Return the (X, Y) coordinate for the center point of the cell that contains the specified text.  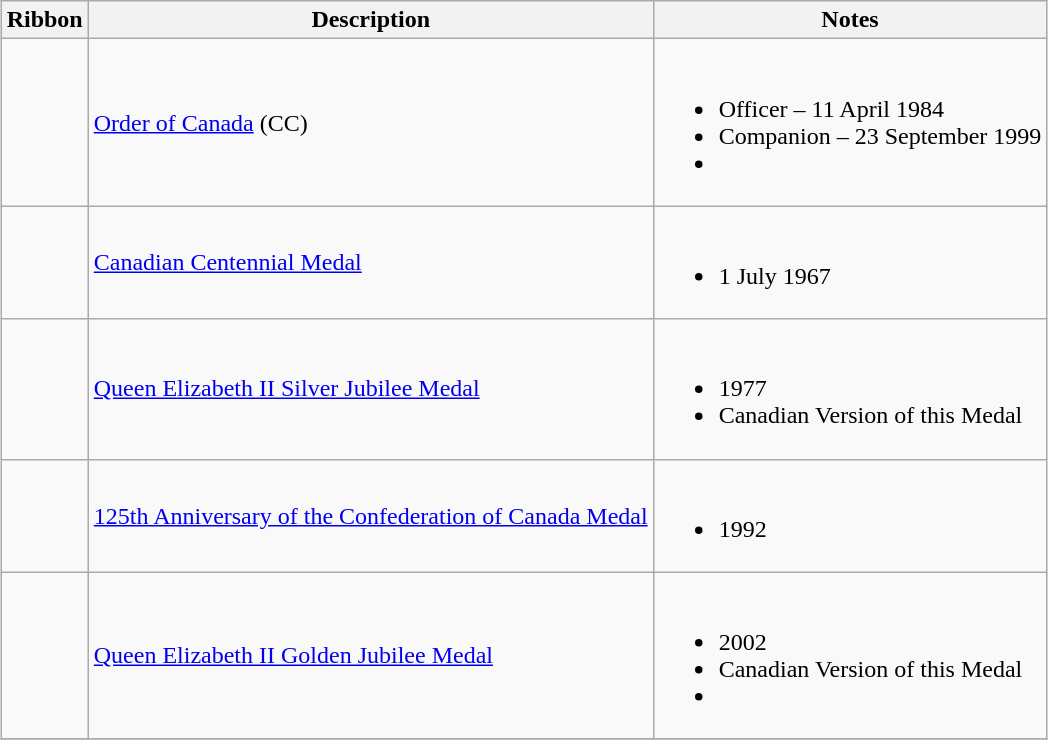
2002Canadian Version of this Medal (850, 656)
Notes (850, 20)
Order of Canada (CC) (370, 122)
Officer – 11 April 1984Companion – 23 September 1999 (850, 122)
1 July 1967 (850, 262)
Ribbon (44, 20)
Canadian Centennial Medal (370, 262)
1977Canadian Version of this Medal (850, 389)
Queen Elizabeth II Golden Jubilee Medal (370, 656)
Description (370, 20)
1992 (850, 516)
Queen Elizabeth II Silver Jubilee Medal (370, 389)
125th Anniversary of the Confederation of Canada Medal (370, 516)
